Determine the [X, Y] coordinate at the center of the cell enclosing the given text.  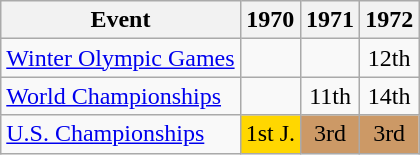
U.S. Championships [120, 134]
12th [390, 58]
11th [330, 96]
1972 [390, 20]
1st J. [270, 134]
14th [390, 96]
1970 [270, 20]
Event [120, 20]
1971 [330, 20]
World Championships [120, 96]
Winter Olympic Games [120, 58]
